Determine the [x, y] coordinate at the center of the cell enclosing the given text.  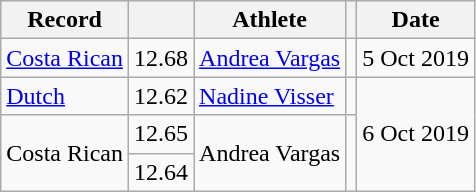
Date [416, 20]
Record [65, 20]
Dutch [65, 96]
12.68 [160, 58]
5 Oct 2019 [416, 58]
Athlete [270, 20]
12.65 [160, 134]
6 Oct 2019 [416, 134]
Nadine Visser [270, 96]
12.64 [160, 172]
12.62 [160, 96]
